From the cell containing the given text, extract its center point as (X, Y) coordinate. 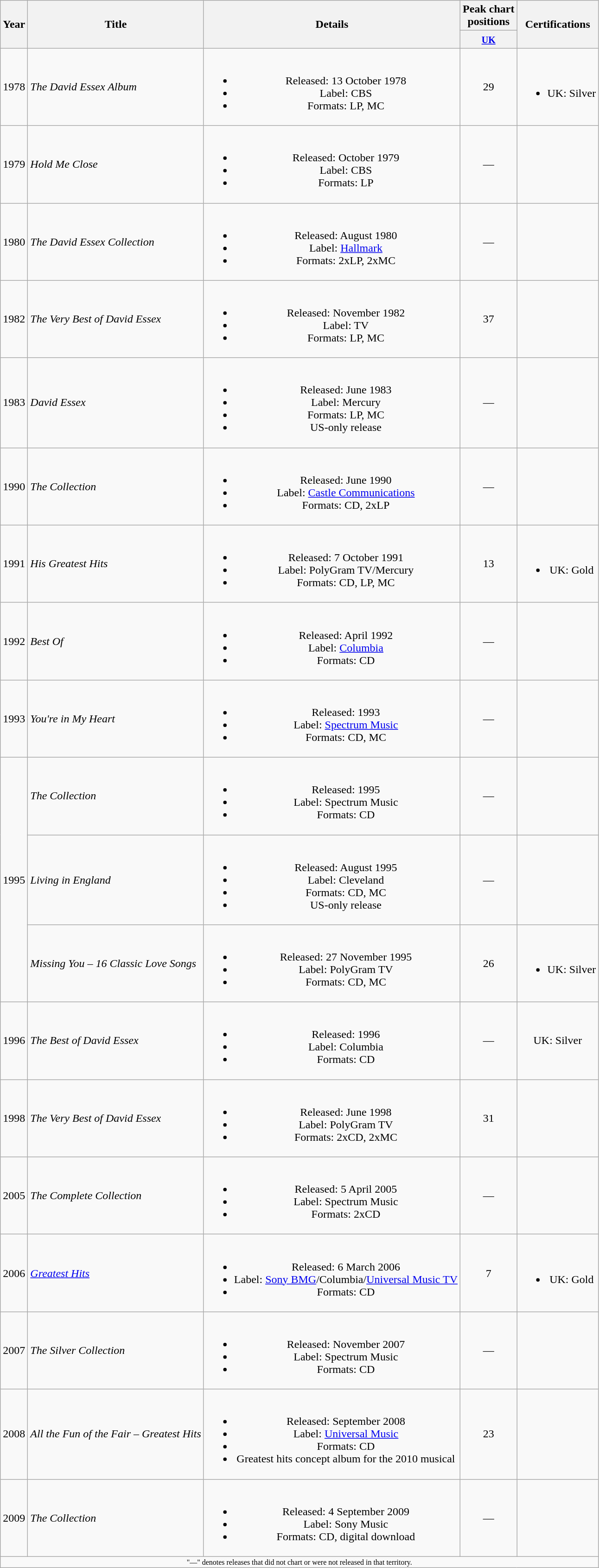
29 (489, 87)
Certifications (558, 24)
Missing You – 16 Classic Love Songs (116, 964)
2005 (14, 1195)
1991 (14, 563)
The David Essex Album (116, 87)
Released: 6 March 2006Label: Sony BMG/Columbia/Universal Music TVFormats: CD (332, 1273)
Released: 4 September 2009Label: Sony MusicFormats: CD, digital download (332, 1518)
1980 (14, 242)
13 (489, 563)
Released: June 1990Label: Castle CommunicationsFormats: CD, 2xLP (332, 487)
1979 (14, 164)
1983 (14, 403)
Released: October 1979Label: CBSFormats: LP (332, 164)
All the Fun of the Fair – Greatest Hits (116, 1434)
Released: 1996Label: ColumbiaFormats: CD (332, 1041)
1992 (14, 641)
1998 (14, 1119)
Peak chartpositions (489, 16)
The Silver Collection (116, 1350)
UK (489, 39)
2008 (14, 1434)
1996 (14, 1041)
Released: August 1995Label: ClevelandFormats: CD, MCUS-only release (332, 880)
2006 (14, 1273)
Released: 7 October 1991Label: PolyGram TV/MercuryFormats: CD, LP, MC (332, 563)
Released: September 2008Label: Universal MusicFormats: CDGreatest hits concept album for the 2010 musical (332, 1434)
2007 (14, 1350)
Released: June 1998Label: PolyGram TVFormats: 2xCD, 2xMC (332, 1119)
Released: August 1980Label: HallmarkFormats: 2xLP, 2xMC (332, 242)
Released: 27 November 1995Label: PolyGram TVFormats: CD, MC (332, 964)
Released: 1995Label: Spectrum MusicFormats: CD (332, 796)
7 (489, 1273)
Details (332, 24)
"—" denotes releases that did not chart or were not released in that territory. (299, 1562)
Living in England (116, 880)
31 (489, 1119)
Released: November 1982Label: TVFormats: LP, MC (332, 319)
Greatest Hits (116, 1273)
23 (489, 1434)
Released: 1993Label: Spectrum MusicFormats: CD, MC (332, 718)
The Complete Collection (116, 1195)
You're in My Heart (116, 718)
1990 (14, 487)
The David Essex Collection (116, 242)
Best Of (116, 641)
1978 (14, 87)
Released: June 1983Label: MercuryFormats: LP, MCUS-only release (332, 403)
Year (14, 24)
His Greatest Hits (116, 563)
1993 (14, 718)
Released: 5 April 2005Label: Spectrum MusicFormats: 2xCD (332, 1195)
Title (116, 24)
David Essex (116, 403)
The Best of David Essex (116, 1041)
2009 (14, 1518)
Released: 13 October 1978Label: CBSFormats: LP, MC (332, 87)
Released: April 1992Label: ColumbiaFormats: CD (332, 641)
1982 (14, 319)
1995 (14, 879)
Hold Me Close (116, 164)
26 (489, 964)
Released: November 2007Label: Spectrum MusicFormats: CD (332, 1350)
37 (489, 319)
